Pinpoint the cell where the given text exists, returning its (X, Y) midpoint coordinate. 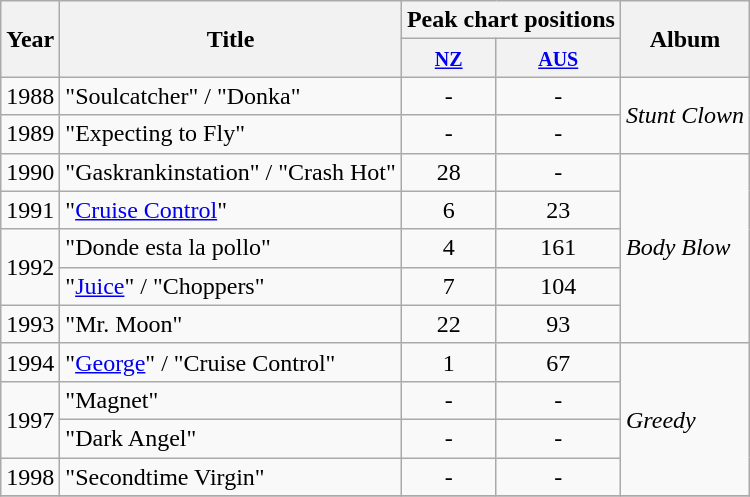
Album (684, 39)
Greedy (684, 419)
28 (448, 172)
7 (448, 286)
Peak chart positions (510, 20)
1993 (30, 324)
104 (558, 286)
161 (558, 248)
"Mr. Moon" (231, 324)
Stunt Clown (684, 115)
"Magnet" (231, 400)
"Donde esta la pollo" (231, 248)
1997 (30, 419)
93 (558, 324)
22 (448, 324)
67 (558, 362)
NZ (448, 58)
Year (30, 39)
4 (448, 248)
"Soulcatcher" / "Donka" (231, 96)
1994 (30, 362)
Body Blow (684, 248)
6 (448, 210)
1992 (30, 267)
1991 (30, 210)
"Juice" / "Choppers" (231, 286)
"Dark Angel" (231, 438)
AUS (558, 58)
"Cruise Control" (231, 210)
1 (448, 362)
1988 (30, 96)
Title (231, 39)
1990 (30, 172)
"George" / "Cruise Control" (231, 362)
1998 (30, 477)
"Secondtime Virgin" (231, 477)
23 (558, 210)
"Expecting to Fly" (231, 134)
1989 (30, 134)
"Gaskrankinstation" / "Crash Hot" (231, 172)
